Detect which cell encompasses the target text, then output its (x, y) center coordinate. 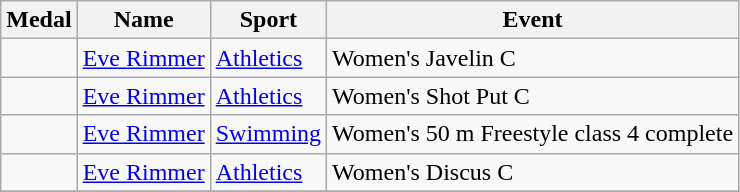
Event (533, 20)
Women's Javelin C (533, 58)
Women's Shot Put C (533, 96)
Swimming (268, 134)
Sport (268, 20)
Medal (39, 20)
Women's 50 m Freestyle class 4 complete (533, 134)
Women's Discus C (533, 172)
Name (144, 20)
